From the cell containing the given text, extract its center point as (X, Y) coordinate. 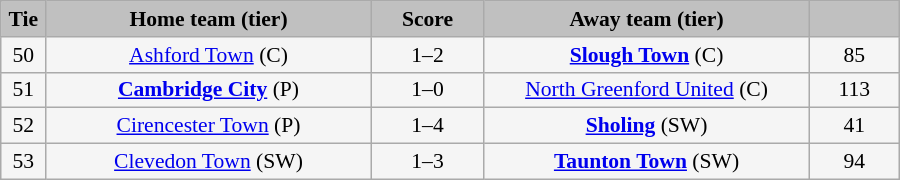
Sholing (SW) (647, 126)
North Greenford United (C) (647, 90)
Ashford Town (C) (209, 55)
Home team (tier) (209, 19)
1–2 (427, 55)
Score (427, 19)
51 (24, 90)
Away team (tier) (647, 19)
85 (854, 55)
52 (24, 126)
94 (854, 162)
113 (854, 90)
1–0 (427, 90)
Clevedon Town (SW) (209, 162)
Cirencester Town (P) (209, 126)
1–4 (427, 126)
41 (854, 126)
53 (24, 162)
1–3 (427, 162)
Taunton Town (SW) (647, 162)
Slough Town (C) (647, 55)
Cambridge City (P) (209, 90)
Tie (24, 19)
50 (24, 55)
